Detect which cell encompasses the target text, then output its [x, y] center coordinate. 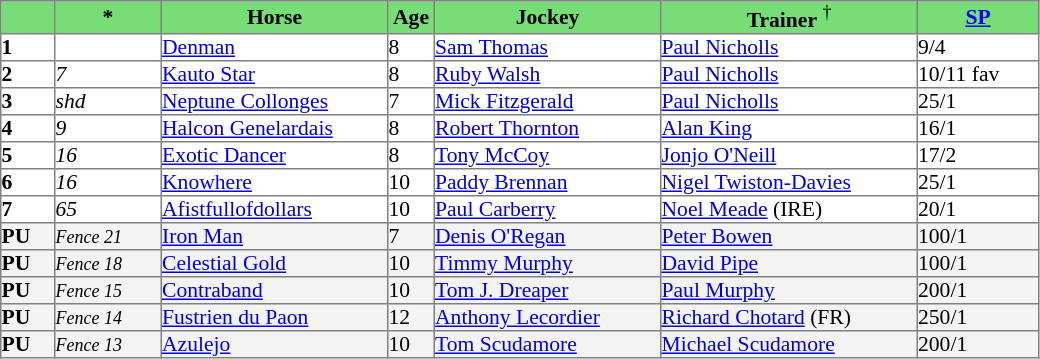
Paddy Brennan [547, 182]
* [108, 18]
David Pipe [789, 262]
Paul Murphy [789, 290]
Nigel Twiston-Davies [789, 182]
Fence 15 [108, 290]
Fence 14 [108, 316]
250/1 [978, 316]
Neptune Collonges [274, 100]
16/1 [978, 128]
Exotic Dancer [274, 154]
Denis O'Regan [547, 236]
Ruby Walsh [547, 74]
Azulejo [274, 344]
9/4 [978, 46]
10/11 fav [978, 74]
17/2 [978, 154]
Jockey [547, 18]
12 [411, 316]
4 [28, 128]
65 [108, 208]
SP [978, 18]
9 [108, 128]
Anthony Lecordier [547, 316]
Fence 21 [108, 236]
Tom J. Dreaper [547, 290]
Peter Bowen [789, 236]
Timmy Murphy [547, 262]
Fence 13 [108, 344]
Noel Meade (IRE) [789, 208]
Contraband [274, 290]
Fustrien du Paon [274, 316]
Knowhere [274, 182]
5 [28, 154]
Trainer † [789, 18]
Jonjo O'Neill [789, 154]
Celestial Gold [274, 262]
Tony McCoy [547, 154]
Tom Scudamore [547, 344]
Richard Chotard (FR) [789, 316]
1 [28, 46]
Fence 18 [108, 262]
20/1 [978, 208]
Denman [274, 46]
Halcon Genelardais [274, 128]
Mick Fitzgerald [547, 100]
6 [28, 182]
Paul Carberry [547, 208]
Alan King [789, 128]
2 [28, 74]
Age [411, 18]
Horse [274, 18]
shd [108, 100]
Michael Scudamore [789, 344]
3 [28, 100]
Sam Thomas [547, 46]
Robert Thornton [547, 128]
Kauto Star [274, 74]
Iron Man [274, 236]
Afistfullofdollars [274, 208]
